Capture the cell that displays the provided text and extract its (x, y) central coordinate. 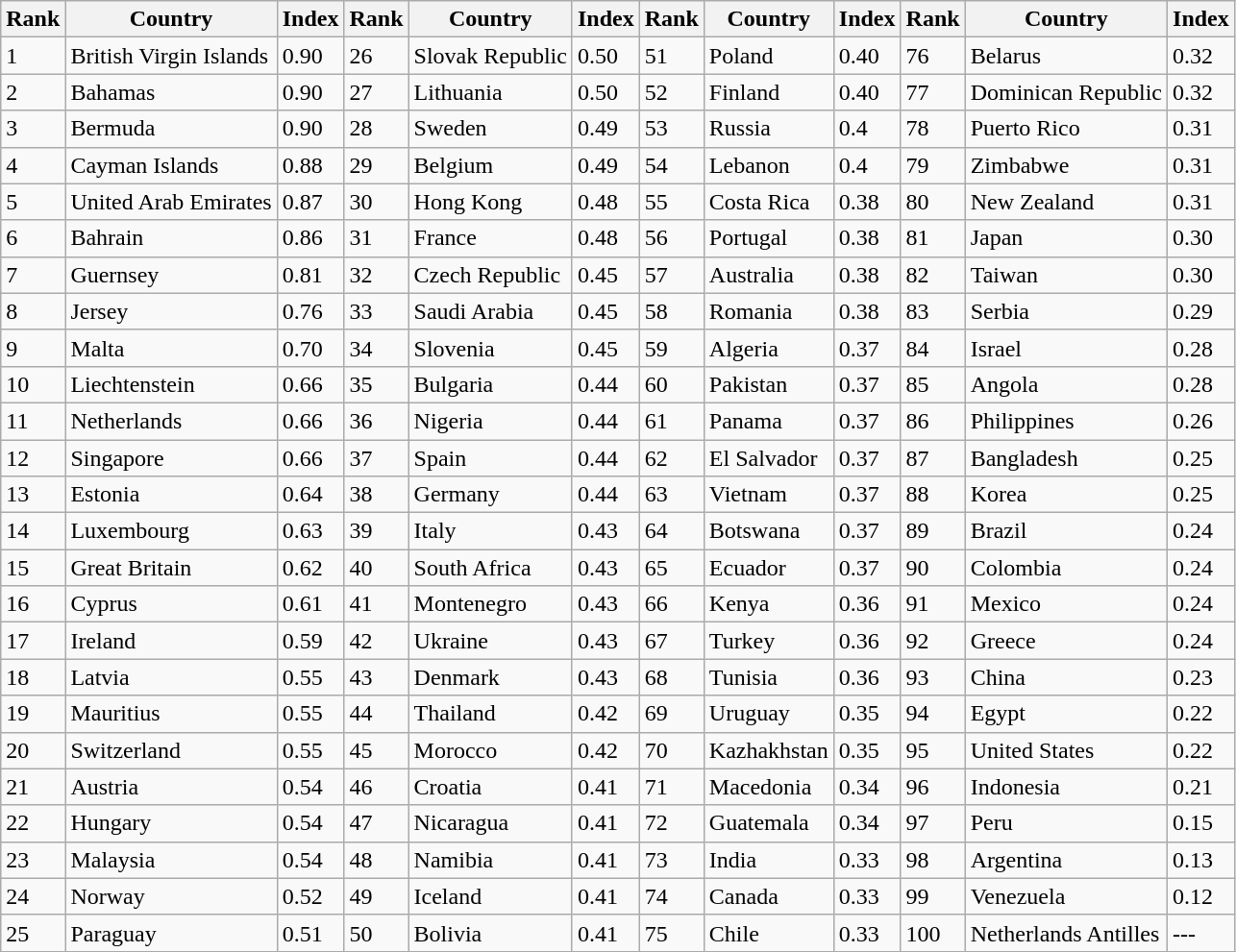
Russia (769, 129)
99 (932, 896)
0.76 (310, 311)
Namibia (490, 860)
Sweden (490, 129)
Liechtenstein (171, 384)
73 (671, 860)
2 (33, 92)
Hungary (171, 823)
49 (377, 896)
Macedonia (769, 787)
Malta (171, 348)
Spain (490, 458)
5 (33, 202)
53 (671, 129)
71 (671, 787)
33 (377, 311)
76 (932, 56)
Ireland (171, 641)
36 (377, 421)
Ukraine (490, 641)
11 (33, 421)
Philippines (1066, 421)
Botswana (769, 531)
42 (377, 641)
3 (33, 129)
19 (33, 714)
Venezuela (1066, 896)
27 (377, 92)
0.52 (310, 896)
61 (671, 421)
Dominican Republic (1066, 92)
85 (932, 384)
Bangladesh (1066, 458)
39 (377, 531)
Austria (171, 787)
Mauritius (171, 714)
Taiwan (1066, 275)
37 (377, 458)
52 (671, 92)
Nigeria (490, 421)
Puerto Rico (1066, 129)
35 (377, 384)
34 (377, 348)
Peru (1066, 823)
50 (377, 933)
France (490, 238)
Kenya (769, 604)
87 (932, 458)
7 (33, 275)
Lebanon (769, 165)
41 (377, 604)
Angola (1066, 384)
44 (377, 714)
Kazhakhstan (769, 750)
60 (671, 384)
0.21 (1201, 787)
Poland (769, 56)
13 (33, 495)
55 (671, 202)
Thailand (490, 714)
Korea (1066, 495)
Brazil (1066, 531)
Tunisia (769, 677)
91 (932, 604)
Paraguay (171, 933)
84 (932, 348)
81 (932, 238)
Colombia (1066, 568)
Bahamas (171, 92)
77 (932, 92)
0.13 (1201, 860)
95 (932, 750)
0.88 (310, 165)
Montenegro (490, 604)
31 (377, 238)
Germany (490, 495)
51 (671, 56)
54 (671, 165)
64 (671, 531)
Zimbabwe (1066, 165)
88 (932, 495)
Estonia (171, 495)
6 (33, 238)
United States (1066, 750)
12 (33, 458)
Guatemala (769, 823)
30 (377, 202)
92 (932, 641)
9 (33, 348)
Denmark (490, 677)
25 (33, 933)
58 (671, 311)
29 (377, 165)
23 (33, 860)
Slovenia (490, 348)
18 (33, 677)
97 (932, 823)
0.63 (310, 531)
Croatia (490, 787)
Serbia (1066, 311)
Panama (769, 421)
1 (33, 56)
59 (671, 348)
Algeria (769, 348)
Chile (769, 933)
China (1066, 677)
0.86 (310, 238)
New Zealand (1066, 202)
Slovak Republic (490, 56)
Greece (1066, 641)
Bolivia (490, 933)
Australia (769, 275)
93 (932, 677)
South Africa (490, 568)
Switzerland (171, 750)
Belarus (1066, 56)
Japan (1066, 238)
78 (932, 129)
0.70 (310, 348)
15 (33, 568)
69 (671, 714)
4 (33, 165)
38 (377, 495)
16 (33, 604)
70 (671, 750)
20 (33, 750)
Egypt (1066, 714)
Indonesia (1066, 787)
Belgium (490, 165)
66 (671, 604)
Hong Kong (490, 202)
0.87 (310, 202)
Mexico (1066, 604)
24 (33, 896)
Latvia (171, 677)
Bermuda (171, 129)
14 (33, 531)
82 (932, 275)
67 (671, 641)
0.12 (1201, 896)
100 (932, 933)
Bulgaria (490, 384)
British Virgin Islands (171, 56)
Ecuador (769, 568)
21 (33, 787)
Morocco (490, 750)
Costa Rica (769, 202)
Cayman Islands (171, 165)
Singapore (171, 458)
83 (932, 311)
89 (932, 531)
80 (932, 202)
86 (932, 421)
0.64 (310, 495)
0.59 (310, 641)
Israel (1066, 348)
Luxembourg (171, 531)
Guernsey (171, 275)
43 (377, 677)
Cyprus (171, 604)
Turkey (769, 641)
Great Britain (171, 568)
Portugal (769, 238)
56 (671, 238)
Lithuania (490, 92)
Norway (171, 896)
Iceland (490, 896)
Nicaragua (490, 823)
0.81 (310, 275)
46 (377, 787)
47 (377, 823)
0.15 (1201, 823)
0.29 (1201, 311)
8 (33, 311)
48 (377, 860)
72 (671, 823)
Argentina (1066, 860)
79 (932, 165)
Malaysia (171, 860)
68 (671, 677)
28 (377, 129)
Netherlands (171, 421)
Bahrain (171, 238)
32 (377, 275)
Vietnam (769, 495)
57 (671, 275)
El Salvador (769, 458)
Canada (769, 896)
United Arab Emirates (171, 202)
0.61 (310, 604)
Netherlands Antilles (1066, 933)
74 (671, 896)
--- (1201, 933)
Romania (769, 311)
Jersey (171, 311)
63 (671, 495)
45 (377, 750)
Czech Republic (490, 275)
0.51 (310, 933)
90 (932, 568)
22 (33, 823)
Saudi Arabia (490, 311)
65 (671, 568)
India (769, 860)
0.62 (310, 568)
Uruguay (769, 714)
17 (33, 641)
0.26 (1201, 421)
Italy (490, 531)
40 (377, 568)
Finland (769, 92)
96 (932, 787)
75 (671, 933)
62 (671, 458)
98 (932, 860)
0.23 (1201, 677)
10 (33, 384)
Pakistan (769, 384)
94 (932, 714)
26 (377, 56)
